Locate the cell with the specified text and output its [X, Y] center coordinate. 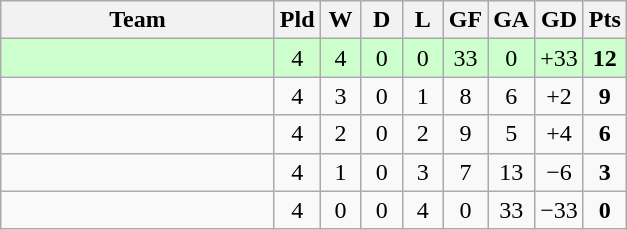
+4 [560, 134]
Pld [297, 20]
−6 [560, 172]
W [340, 20]
8 [465, 96]
5 [512, 134]
−33 [560, 210]
+33 [560, 58]
Team [138, 20]
GA [512, 20]
Pts [604, 20]
D [382, 20]
GD [560, 20]
13 [512, 172]
+2 [560, 96]
7 [465, 172]
GF [465, 20]
12 [604, 58]
L [422, 20]
